Extract the [X, Y] coordinate from the center of the cell holding the provided text.  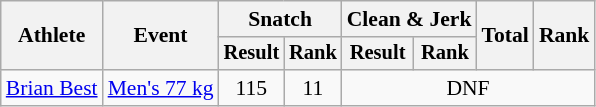
11 [313, 88]
Athlete [52, 36]
115 [252, 88]
Snatch [280, 19]
Men's 77 kg [161, 88]
Event [161, 36]
Clean & Jerk [410, 19]
DNF [468, 88]
Total [506, 36]
Brian Best [52, 88]
